Output the (X, Y) coordinate of the center of the cell containing the given text.  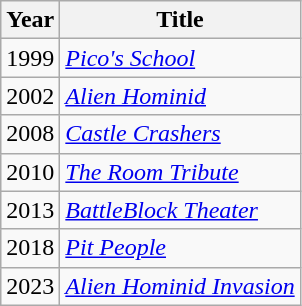
Title (180, 20)
Castle Crashers (180, 134)
2008 (30, 134)
The Room Tribute (180, 172)
2018 (30, 248)
2002 (30, 96)
Year (30, 20)
Alien Hominid Invasion (180, 286)
Pit People (180, 248)
Alien Hominid (180, 96)
1999 (30, 58)
2010 (30, 172)
2013 (30, 210)
Pico's School (180, 58)
BattleBlock Theater (180, 210)
2023 (30, 286)
